For the text-containing cell, return its midpoint in (X, Y) coordinate format. 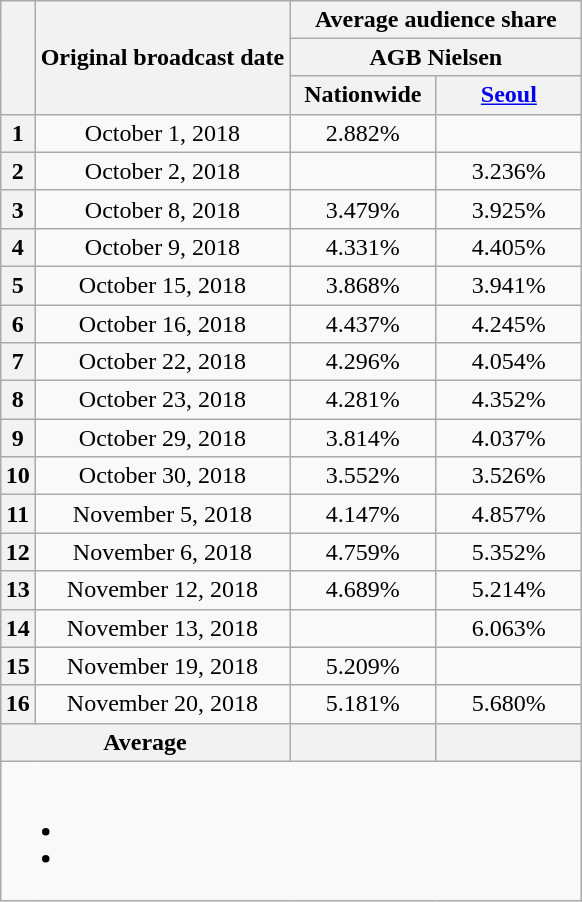
14 (18, 628)
October 30, 2018 (162, 476)
4.689% (363, 590)
4.296% (363, 362)
5.214% (509, 590)
6 (18, 323)
4.037% (509, 438)
4.759% (363, 552)
3.868% (363, 285)
6.063% (509, 628)
10 (18, 476)
Average (145, 742)
October 22, 2018 (162, 362)
5.209% (363, 666)
11 (18, 514)
Original broadcast date (162, 57)
5.352% (509, 552)
November 19, 2018 (162, 666)
AGB Nielsen (436, 57)
November 20, 2018 (162, 704)
3 (18, 209)
November 13, 2018 (162, 628)
October 2, 2018 (162, 171)
9 (18, 438)
4.147% (363, 514)
October 23, 2018 (162, 400)
3.925% (509, 209)
Average audience share (436, 19)
November 6, 2018 (162, 552)
October 16, 2018 (162, 323)
Seoul (509, 95)
3.236% (509, 171)
October 15, 2018 (162, 285)
October 29, 2018 (162, 438)
4.245% (509, 323)
5.181% (363, 704)
3.552% (363, 476)
3.526% (509, 476)
October 9, 2018 (162, 247)
3.941% (509, 285)
2.882% (363, 133)
4.352% (509, 400)
4.054% (509, 362)
5.680% (509, 704)
1 (18, 133)
4.331% (363, 247)
5 (18, 285)
16 (18, 704)
7 (18, 362)
12 (18, 552)
Nationwide (363, 95)
4 (18, 247)
November 5, 2018 (162, 514)
4.405% (509, 247)
4.437% (363, 323)
4.857% (509, 514)
15 (18, 666)
3.479% (363, 209)
October 1, 2018 (162, 133)
2 (18, 171)
13 (18, 590)
3.814% (363, 438)
October 8, 2018 (162, 209)
November 12, 2018 (162, 590)
4.281% (363, 400)
8 (18, 400)
